Locate the cell with the specified text and output its [X, Y] center coordinate. 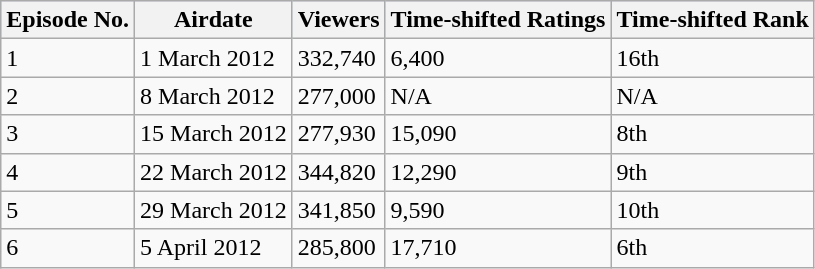
Time-shifted Ratings [498, 20]
1 [68, 58]
341,850 [338, 210]
277,000 [338, 96]
Airdate [214, 20]
9th [712, 172]
5 April 2012 [214, 248]
22 March 2012 [214, 172]
16th [712, 58]
285,800 [338, 248]
10th [712, 210]
15 March 2012 [214, 134]
4 [68, 172]
Viewers [338, 20]
15,090 [498, 134]
344,820 [338, 172]
8 March 2012 [214, 96]
29 March 2012 [214, 210]
3 [68, 134]
6th [712, 248]
332,740 [338, 58]
277,930 [338, 134]
6 [68, 248]
6,400 [498, 58]
8th [712, 134]
Episode No. [68, 20]
17,710 [498, 248]
12,290 [498, 172]
Time-shifted Rank [712, 20]
9,590 [498, 210]
2 [68, 96]
1 March 2012 [214, 58]
5 [68, 210]
